Determine the [x, y] coordinate at the center of the cell enclosing the given text.  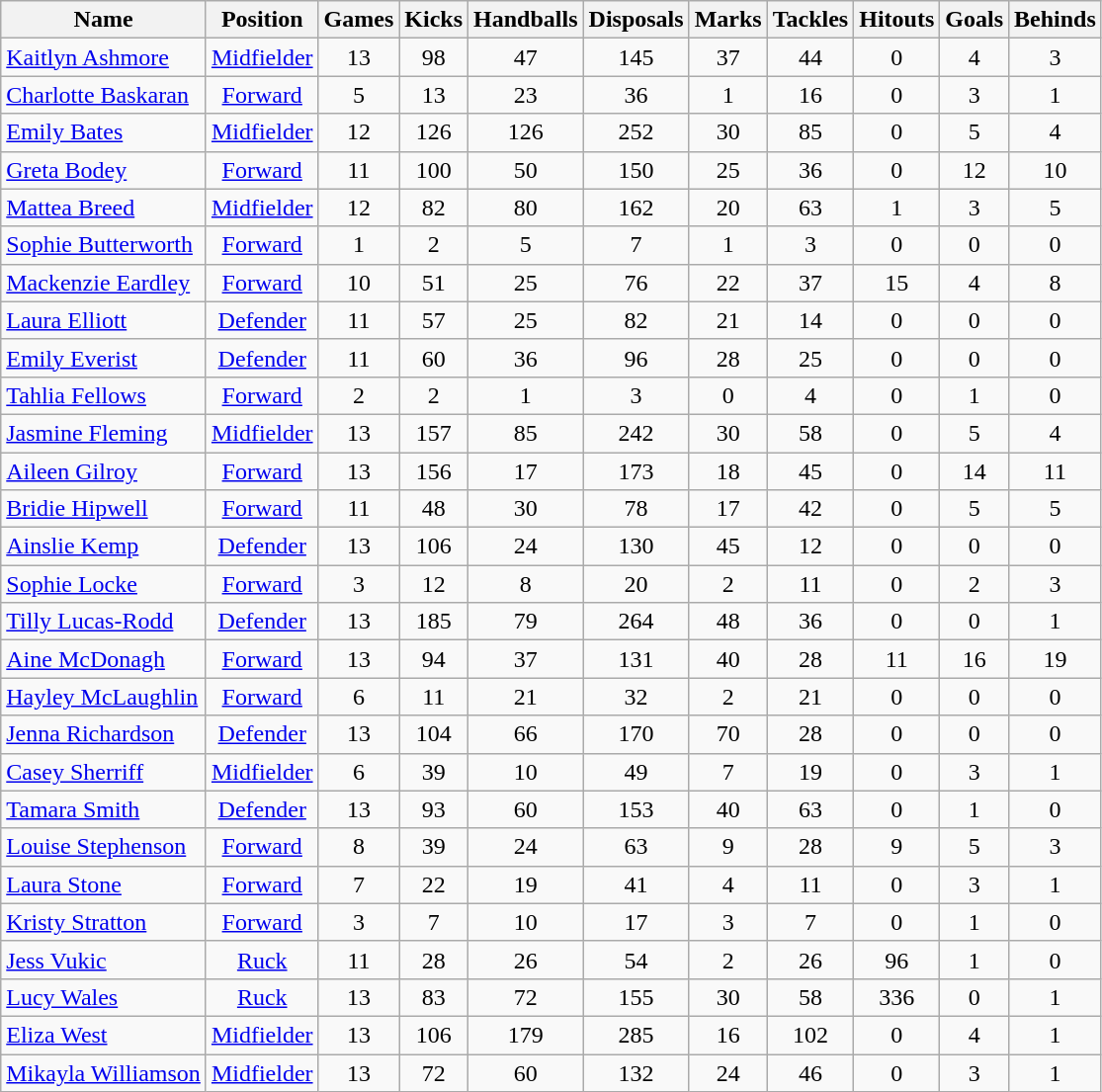
179 [526, 1035]
131 [636, 659]
Mackenzie Eardley [104, 283]
Hitouts [897, 20]
Bridie Hipwell [104, 509]
185 [434, 622]
70 [727, 734]
145 [636, 57]
94 [434, 659]
150 [636, 170]
Kristy Stratton [104, 922]
102 [810, 1035]
57 [434, 320]
Tilly Lucas-Rodd [104, 622]
50 [526, 170]
Aileen Gilroy [104, 471]
153 [636, 809]
Position [262, 20]
66 [526, 734]
Casey Sherriff [104, 772]
Tamara Smith [104, 809]
51 [434, 283]
Games [359, 20]
Charlotte Baskaran [104, 95]
336 [897, 997]
156 [434, 471]
32 [636, 697]
79 [526, 622]
Emily Bates [104, 132]
Tackles [810, 20]
44 [810, 57]
Kaitlyn Ashmore [104, 57]
Lucy Wales [104, 997]
242 [636, 433]
Marks [727, 20]
Disposals [636, 20]
162 [636, 208]
49 [636, 772]
132 [636, 1072]
Greta Bodey [104, 170]
264 [636, 622]
Laura Elliott [104, 320]
98 [434, 57]
18 [727, 471]
252 [636, 132]
78 [636, 509]
Sophie Butterworth [104, 245]
104 [434, 734]
Behinds [1056, 20]
Sophie Locke [104, 584]
285 [636, 1035]
Eliza West [104, 1035]
41 [636, 884]
Louise Stephenson [104, 847]
80 [526, 208]
46 [810, 1072]
Jasmine Fleming [104, 433]
83 [434, 997]
Jess Vukic [104, 960]
42 [810, 509]
Laura Stone [104, 884]
Tahlia Fellows [104, 395]
Handballs [526, 20]
157 [434, 433]
Mattea Breed [104, 208]
Jenna Richardson [104, 734]
76 [636, 283]
23 [526, 95]
100 [434, 170]
Name [104, 20]
Emily Everist [104, 358]
155 [636, 997]
170 [636, 734]
Ainslie Kemp [104, 546]
Mikayla Williamson [104, 1072]
173 [636, 471]
54 [636, 960]
93 [434, 809]
Hayley McLaughlin [104, 697]
47 [526, 57]
130 [636, 546]
Aine McDonagh [104, 659]
Kicks [434, 20]
15 [897, 283]
Goals [975, 20]
